Detect which cell encompasses the target text, then output its [x, y] center coordinate. 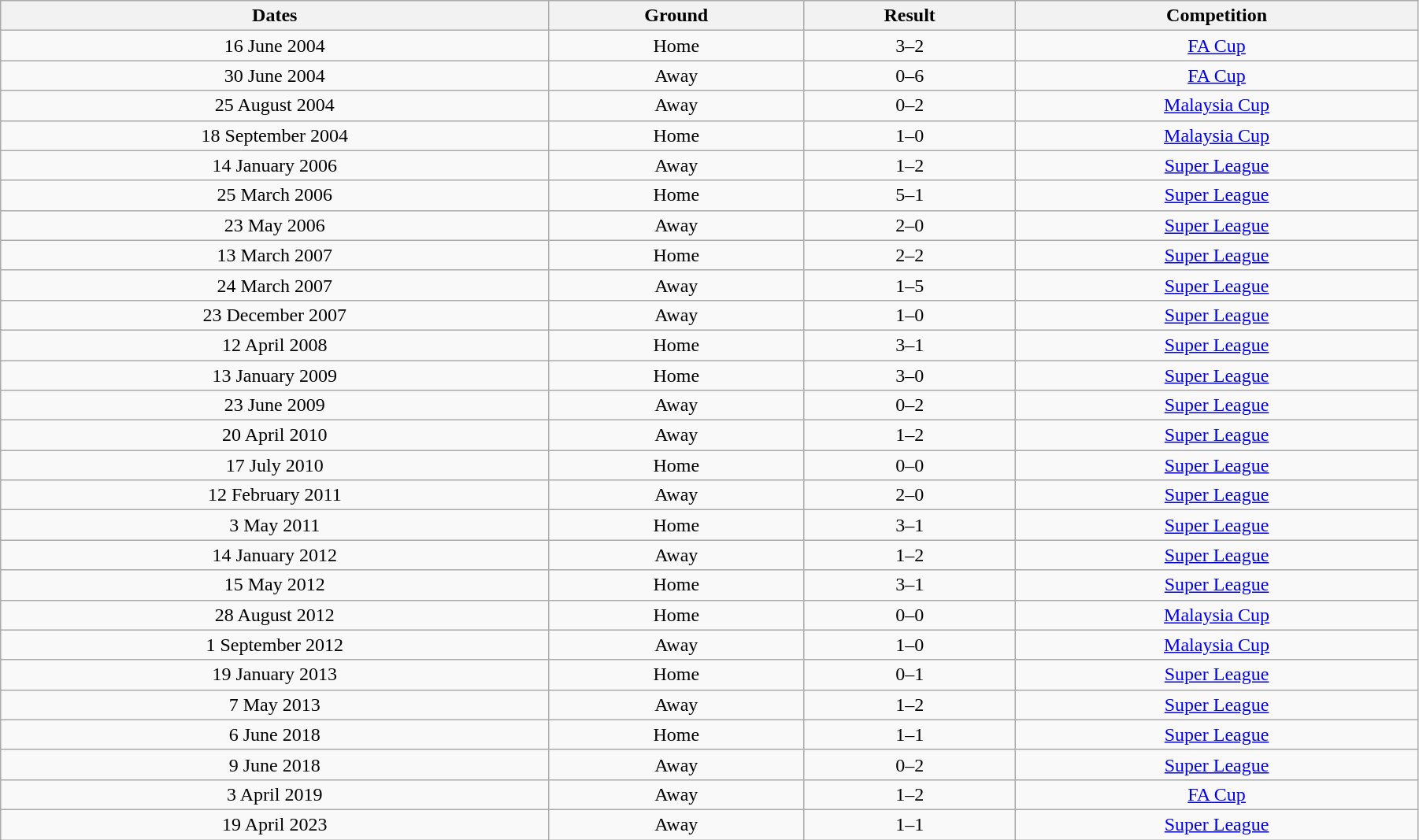
1 September 2012 [275, 645]
23 December 2007 [275, 315]
3 May 2011 [275, 525]
30 June 2004 [275, 76]
3–2 [910, 46]
23 May 2006 [275, 225]
Result [910, 16]
16 June 2004 [275, 46]
7 May 2013 [275, 705]
6 June 2018 [275, 735]
18 September 2004 [275, 135]
0–6 [910, 76]
9 June 2018 [275, 764]
19 April 2023 [275, 824]
25 August 2004 [275, 105]
1–5 [910, 285]
13 January 2009 [275, 376]
13 March 2007 [275, 255]
2–2 [910, 255]
5–1 [910, 195]
Dates [275, 16]
Competition [1217, 16]
12 April 2008 [275, 345]
28 August 2012 [275, 615]
3–0 [910, 376]
19 January 2013 [275, 675]
14 January 2006 [275, 165]
Ground [676, 16]
17 July 2010 [275, 465]
24 March 2007 [275, 285]
23 June 2009 [275, 405]
12 February 2011 [275, 495]
14 January 2012 [275, 555]
15 May 2012 [275, 585]
0–1 [910, 675]
25 March 2006 [275, 195]
3 April 2019 [275, 794]
20 April 2010 [275, 435]
